Return [x, y] of the center of cell containing provided text 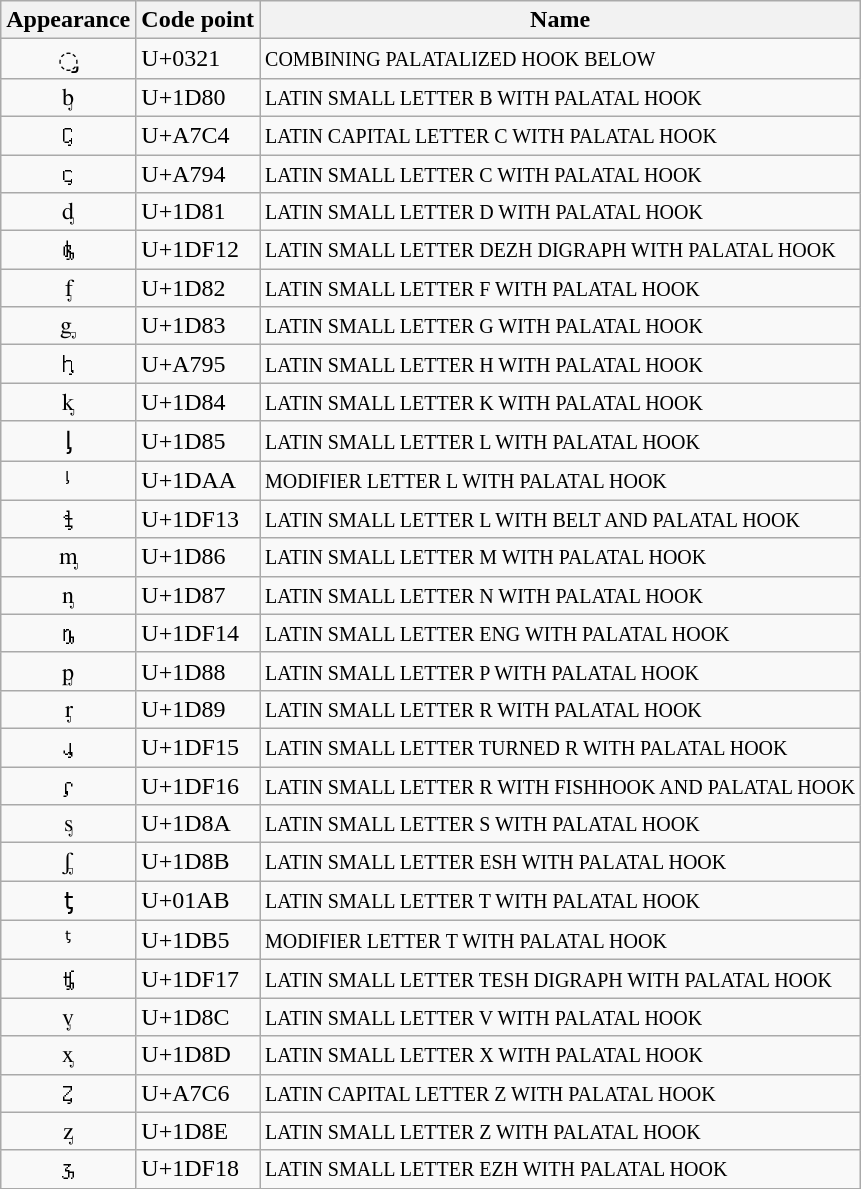
U+1D82 [198, 288]
U+1DF14 [198, 633]
LATIN SMALL LETTER P WITH PALATAL HOOK [560, 671]
◌̡ [68, 59]
𝼖 [68, 785]
𝼘 [68, 1169]
LATIN SMALL LETTER L WITH PALATAL HOOK [560, 441]
LATIN SMALL LETTER ESH WITH PALATAL HOOK [560, 862]
ᶵ [68, 940]
U+1D87 [198, 595]
LATIN SMALL LETTER Z WITH PALATAL HOOK [560, 1131]
ᶃ [68, 326]
U+1DF15 [198, 747]
Ᶎ [68, 1093]
U+1D83 [198, 326]
U+1D88 [198, 671]
MODIFIER LETTER L WITH PALATAL HOOK [560, 480]
LATIN SMALL LETTER S WITH PALATAL HOOK [560, 824]
LATIN SMALL LETTER EZH WITH PALATAL HOOK [560, 1169]
U+1D84 [198, 402]
LATIN SMALL LETTER R WITH FISHHOOK AND PALATAL HOOK [560, 785]
U+A795 [198, 364]
U+1D8D [198, 1055]
LATIN SMALL LETTER L WITH BELT AND PALATAL HOOK [560, 519]
LATIN SMALL LETTER X WITH PALATAL HOOK [560, 1055]
ᶌ [68, 1017]
ᶉ [68, 709]
𝼓 [68, 519]
ᶎ [68, 1131]
U+1D8A [198, 824]
LATIN SMALL LETTER F WITH PALATAL HOOK [560, 288]
Code point [198, 20]
U+1DF13 [198, 519]
𝼔 [68, 633]
ᶋ [68, 862]
LATIN SMALL LETTER G WITH PALATAL HOOK [560, 326]
U+1DAA [198, 480]
LATIN SMALL LETTER D WITH PALATAL HOOK [560, 212]
U+1D8C [198, 1017]
U+1DF16 [198, 785]
LATIN SMALL LETTER M WITH PALATAL HOOK [560, 557]
ᶇ [68, 595]
Ꞔ [68, 135]
MODIFIER LETTER T WITH PALATAL HOOK [560, 940]
ᶍ [68, 1055]
ᶂ [68, 288]
LATIN SMALL LETTER T WITH PALATAL HOOK [560, 901]
LATIN CAPITAL LETTER C WITH PALATAL HOOK [560, 135]
COMBINING PALATALIZED HOOK BELOW [560, 59]
LATIN SMALL LETTER N WITH PALATAL HOOK [560, 595]
LATIN SMALL LETTER K WITH PALATAL HOOK [560, 402]
𝼗 [68, 979]
𝼒 [68, 250]
ᶊ [68, 824]
ᶪ [68, 480]
ᶈ [68, 671]
ꞔ [68, 173]
U+1DB5 [198, 940]
ᶀ [68, 97]
U+1D89 [198, 709]
U+1DF12 [198, 250]
LATIN SMALL LETTER TESH DIGRAPH WITH PALATAL HOOK [560, 979]
ᶆ [68, 557]
LATIN SMALL LETTER C WITH PALATAL HOOK [560, 173]
U+1D80 [198, 97]
U+1D86 [198, 557]
U+A7C4 [198, 135]
U+1D81 [198, 212]
LATIN SMALL LETTER DEZH DIGRAPH WITH PALATAL HOOK [560, 250]
ᶄ [68, 402]
ᶅ [68, 441]
Name [560, 20]
ƫ [68, 901]
LATIN SMALL LETTER R WITH PALATAL HOOK [560, 709]
LATIN SMALL LETTER ENG WITH PALATAL HOOK [560, 633]
U+A7C6 [198, 1093]
Appearance [68, 20]
LATIN SMALL LETTER TURNED R WITH PALATAL HOOK [560, 747]
ꞕ [68, 364]
LATIN SMALL LETTER B WITH PALATAL HOOK [560, 97]
U+0321 [198, 59]
LATIN SMALL LETTER H WITH PALATAL HOOK [560, 364]
U+1D8E [198, 1131]
U+A794 [198, 173]
LATIN CAPITAL LETTER Z WITH PALATAL HOOK [560, 1093]
U+01AB [198, 901]
LATIN SMALL LETTER V WITH PALATAL HOOK [560, 1017]
U+1D8B [198, 862]
U+1DF18 [198, 1169]
ᶁ [68, 212]
𝼕 [68, 747]
U+1DF17 [198, 979]
U+1D85 [198, 441]
